Return [x, y] of the center of cell containing provided text 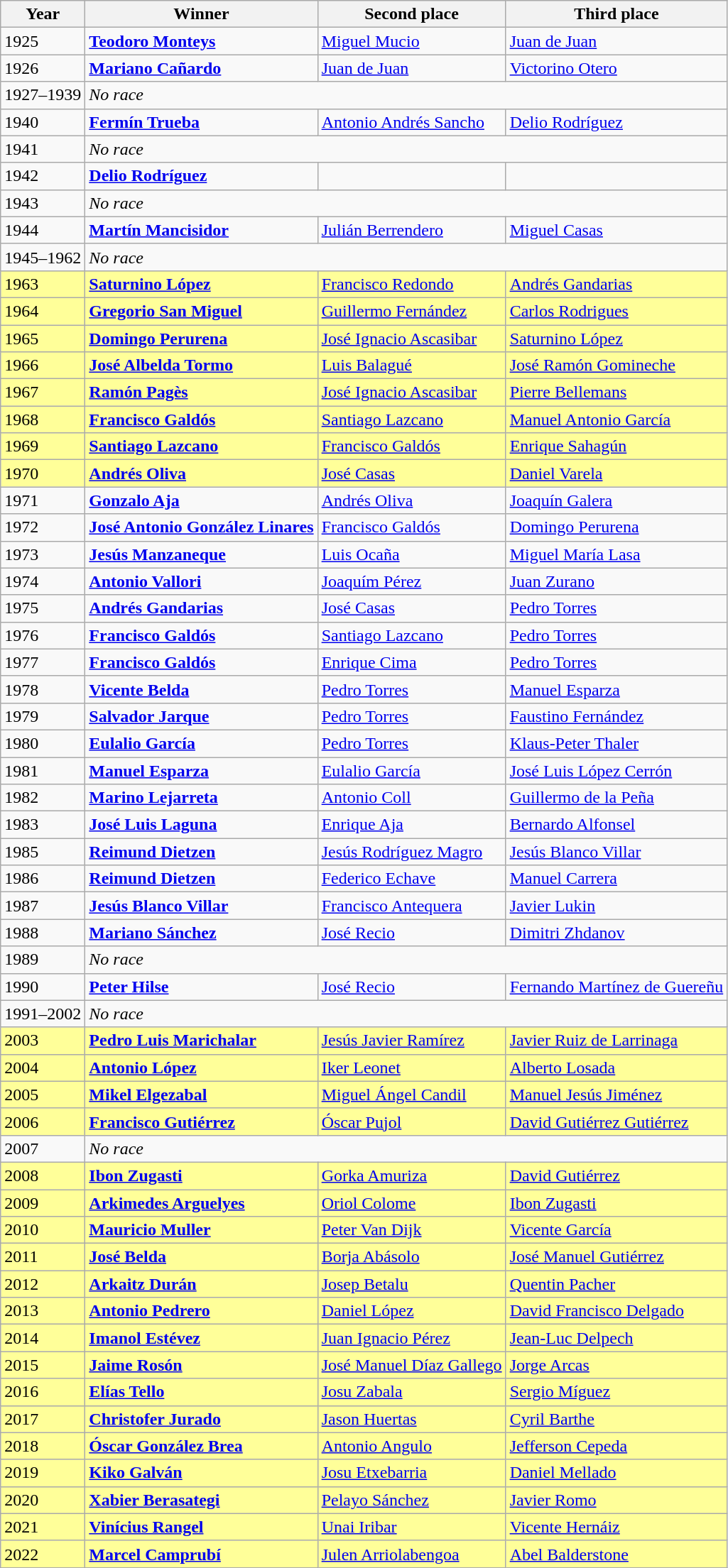
Pedro Luis Marichalar [202, 1041]
Faustino Fernández [616, 716]
Jesús Rodríguez Magro [412, 852]
1988 [43, 933]
1970 [43, 473]
2017 [43, 1419]
1925 [43, 41]
Cyril Barthe [616, 1419]
Jason Huertas [412, 1419]
2018 [43, 1446]
Salvador Jarque [202, 716]
1971 [43, 500]
José Manuel Díaz Gallego [412, 1365]
1927–1939 [43, 95]
Manuel Antonio García [616, 420]
Francisco Gutiérrez [202, 1122]
Javier Ruiz de Larrinaga [616, 1041]
Juan Zurano [616, 581]
Antonio Vallori [202, 581]
Carlos Rodrigues [616, 311]
Francisco Redondo [412, 284]
José Luis López Cerrón [616, 770]
Jefferson Cepeda [616, 1446]
Arkaitz Durán [202, 1284]
1982 [43, 798]
José Manuel Gutiérrez [616, 1257]
Dimitri Zhdanov [616, 933]
Marino Lejarreta [202, 798]
Vicente Belda [202, 689]
José Belda [202, 1257]
Mariano Cañardo [202, 68]
2008 [43, 1175]
Klaus-Peter Thaler [616, 743]
Abel Balderstone [616, 1554]
1985 [43, 852]
Mauricio Muller [202, 1230]
1986 [43, 879]
Quentin Pacher [616, 1284]
1980 [43, 743]
Vicente Hernáiz [616, 1527]
Guillermo Fernández [412, 311]
2013 [43, 1311]
1966 [43, 366]
Teodoro Monteys [202, 41]
Miguel Casas [616, 230]
Third place [616, 14]
Fermín Trueba [202, 122]
Joaquím Pérez [412, 581]
Jean-Luc Delpech [616, 1338]
1973 [43, 554]
1944 [43, 230]
Jaime Rosón [202, 1365]
2012 [43, 1284]
Juan Ignacio Pérez [412, 1338]
Joaquín Galera [616, 500]
1978 [43, 689]
Oriol Colome [412, 1203]
Josu Zabala [412, 1392]
Enrique Aja [412, 825]
Elías Tello [202, 1392]
Ramón Pagès [202, 393]
1963 [43, 284]
2011 [43, 1257]
Peter Hilse [202, 987]
1975 [43, 608]
Victorino Otero [616, 68]
Alberto Losada [616, 1068]
Gregorio San Miguel [202, 311]
1941 [43, 149]
1979 [43, 716]
Javier Lukin [616, 906]
Christofer Jurado [202, 1419]
1977 [43, 662]
2021 [43, 1527]
1968 [43, 420]
Bernardo Alfonsel [616, 825]
2019 [43, 1473]
Mikel Elgezabal [202, 1095]
Julián Berrendero [412, 230]
Jesús Javier Ramírez [412, 1041]
Sergio Míguez [616, 1392]
1940 [43, 122]
Unai Iribar [412, 1527]
2005 [43, 1095]
Borja Abásolo [412, 1257]
1967 [43, 393]
Second place [412, 14]
Year [43, 14]
Gorka Amuriza [412, 1175]
1983 [43, 825]
2004 [43, 1068]
2015 [43, 1365]
Guillermo de la Peña [616, 798]
Daniel Mellado [616, 1473]
1987 [43, 906]
David Gutiérrez Gutiérrez [616, 1122]
Pelayo Sánchez [412, 1500]
Josu Etxebarria [412, 1473]
1945–1962 [43, 257]
José Luis Laguna [202, 825]
Gonzalo Aja [202, 500]
José Albelda Tormo [202, 366]
2016 [43, 1392]
Jorge Arcas [616, 1365]
2007 [43, 1148]
Antonio Angulo [412, 1446]
José Antonio González Linares [202, 527]
Iker Leonet [412, 1068]
Martín Mancisidor [202, 230]
Luis Ocaña [412, 554]
Jesús Manzaneque [202, 554]
1981 [43, 770]
Antonio López [202, 1068]
1974 [43, 581]
Antonio Coll [412, 798]
1990 [43, 987]
Kiko Galván [202, 1473]
Julen Arriolabengoa [412, 1554]
Francisco Antequera [412, 906]
Miguel Mucio [412, 41]
Winner [202, 14]
David Gutiérrez [616, 1175]
2010 [43, 1230]
Vinícius Rangel [202, 1527]
Imanol Estévez [202, 1338]
Luis Balagué [412, 366]
Federico Echave [412, 879]
Antonio Pedrero [202, 1311]
Pierre Bellemans [616, 393]
Óscar González Brea [202, 1446]
1964 [43, 311]
1965 [43, 339]
Josep Betalu [412, 1284]
Enrique Cima [412, 662]
José Ramón Gomineche [616, 366]
1942 [43, 176]
1926 [43, 68]
Arkimedes Arguelyes [202, 1203]
1943 [43, 203]
Manuel Jesús Jiménez [616, 1095]
Javier Romo [616, 1500]
2014 [43, 1338]
Miguel Ángel Candil [412, 1095]
David Francisco Delgado [616, 1311]
1989 [43, 960]
1972 [43, 527]
Xabier Berasategi [202, 1500]
2003 [43, 1041]
Marcel Camprubí [202, 1554]
Peter Van Dijk [412, 1230]
Daniel Varela [616, 473]
2022 [43, 1554]
Manuel Carrera [616, 879]
2020 [43, 1500]
1976 [43, 635]
Enrique Sahagún [616, 446]
Miguel María Lasa [616, 554]
Antonio Andrés Sancho [412, 122]
2006 [43, 1122]
Vicente García [616, 1230]
Fernando Martínez de Guereñu [616, 987]
Óscar Pujol [412, 1122]
2009 [43, 1203]
1991–2002 [43, 1014]
Mariano Sánchez [202, 933]
1969 [43, 446]
Daniel López [412, 1311]
